Determine the (X, Y) coordinate at the center of the cell enclosing the given text.  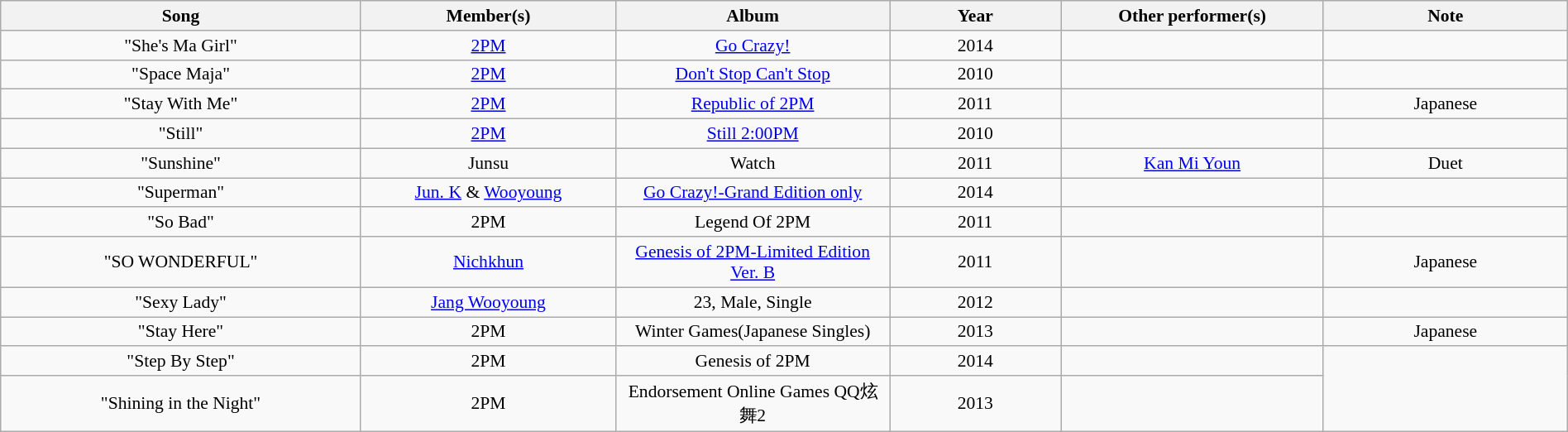
Winter Games(Japanese Singles) (753, 331)
"Still" (181, 133)
Still 2:00PM (753, 133)
"So Bad" (181, 222)
Other performer(s) (1193, 16)
Genesis of 2PM-Limited Edition Ver. B (753, 262)
Republic of 2PM (753, 104)
Duet (1446, 163)
Endorsement Online Games QQ炫舞2 (753, 404)
Go Crazy! (753, 45)
Album (753, 16)
"Shining in the Night" (181, 404)
"She's Ma Girl" (181, 45)
"Sexy Lady" (181, 302)
"Step By Step" (181, 361)
Jang Wooyoung (488, 302)
Nichkhun (488, 262)
Junsu (488, 163)
Song (181, 16)
"Space Maja" (181, 74)
Legend Of 2PM (753, 222)
2012 (976, 302)
"Stay With Me" (181, 104)
"SO WONDERFUL" (181, 262)
Go Crazy!-Grand Edition only (753, 192)
23, Male, Single (753, 302)
"Superman" (181, 192)
Jun. K & Wooyoung (488, 192)
Member(s) (488, 16)
Year (976, 16)
Don't Stop Can't Stop (753, 74)
Genesis of 2PM (753, 361)
"Stay Here" (181, 331)
Watch (753, 163)
Kan Mi Youn (1193, 163)
"Sunshine" (181, 163)
Note (1446, 16)
